Detect which cell encompasses the target text, then output its (X, Y) center coordinate. 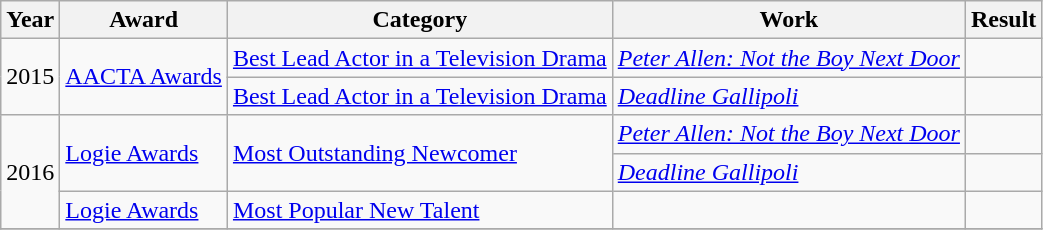
2015 (30, 77)
Most Outstanding Newcomer (420, 153)
Award (144, 20)
Category (420, 20)
Work (788, 20)
Year (30, 20)
2016 (30, 172)
Result (1003, 20)
Most Popular New Talent (420, 210)
AACTA Awards (144, 77)
